For the text-containing cell, return its midpoint in (x, y) coordinate format. 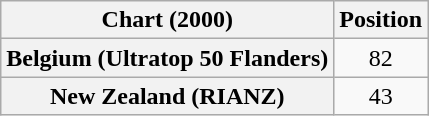
82 (381, 58)
Position (381, 20)
Chart (2000) (168, 20)
New Zealand (RIANZ) (168, 96)
Belgium (Ultratop 50 Flanders) (168, 58)
43 (381, 96)
